For the text-containing cell, return its midpoint in (X, Y) coordinate format. 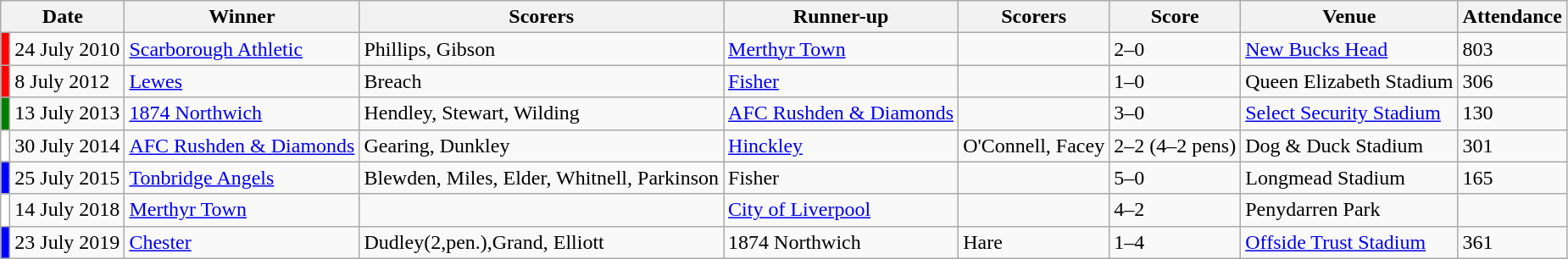
Lewes (242, 81)
301 (1512, 146)
13 July 2013 (68, 113)
City of Liverpool (841, 210)
Queen Elizabeth Stadium (1349, 81)
Penydarren Park (1349, 210)
803 (1512, 49)
Breach (542, 81)
Winner (242, 17)
2–0 (1175, 49)
24 July 2010 (68, 49)
Runner-up (841, 17)
8 July 2012 (68, 81)
14 July 2018 (68, 210)
Longmead Stadium (1349, 178)
361 (1512, 242)
23 July 2019 (68, 242)
2–2 (4–2 pens) (1175, 146)
5–0 (1175, 178)
Scarborough Athletic (242, 49)
1–0 (1175, 81)
Offside Trust Stadium (1349, 242)
306 (1512, 81)
1–4 (1175, 242)
130 (1512, 113)
Chester (242, 242)
30 July 2014 (68, 146)
Dudley(2,pen.),Grand, Elliott (542, 242)
4–2 (1175, 210)
Venue (1349, 17)
Gearing, Dunkley (542, 146)
165 (1512, 178)
Score (1175, 17)
Date (63, 17)
Phillips, Gibson (542, 49)
Hendley, Stewart, Wilding (542, 113)
O'Connell, Facey (1034, 146)
Blewden, Miles, Elder, Whitnell, Parkinson (542, 178)
25 July 2015 (68, 178)
Attendance (1512, 17)
Dog & Duck Stadium (1349, 146)
Hare (1034, 242)
3–0 (1175, 113)
Tonbridge Angels (242, 178)
Hinckley (841, 146)
Select Security Stadium (1349, 113)
New Bucks Head (1349, 49)
